Identify which cell holds the provided text, then report its (X, Y) central coordinate. 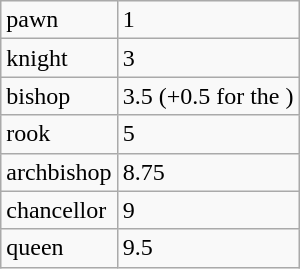
queen (59, 248)
3.5 (+0.5 for the ) (208, 96)
9 (208, 210)
pawn (59, 20)
archbishop (59, 172)
3 (208, 58)
8.75 (208, 172)
9.5 (208, 248)
knight (59, 58)
1 (208, 20)
bishop (59, 96)
rook (59, 134)
5 (208, 134)
chancellor (59, 210)
